Output the [X, Y] coordinate of the center of the cell containing the given text.  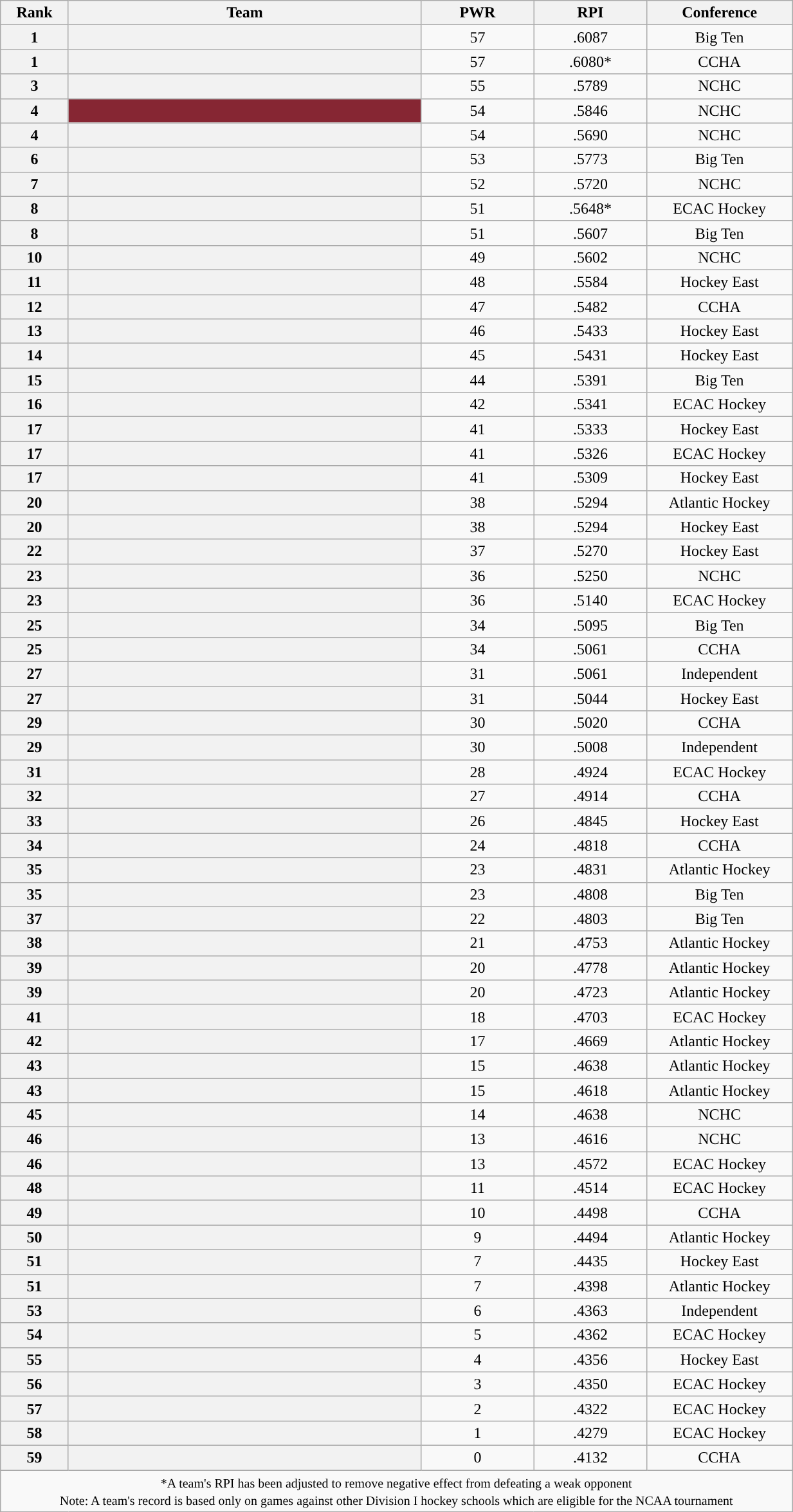
.5341 [590, 405]
.5584 [590, 282]
.4703 [590, 1017]
.4132 [590, 1457]
.4350 [590, 1384]
28 [477, 772]
.5846 [590, 111]
.5333 [590, 429]
.4723 [590, 992]
24 [477, 845]
.6080* [590, 62]
.6087 [590, 37]
.5482 [590, 307]
58 [35, 1433]
9 [477, 1237]
.4616 [590, 1139]
50 [35, 1237]
.5690 [590, 135]
5 [477, 1335]
Rank [35, 13]
.5433 [590, 331]
.4831 [590, 870]
18 [477, 1017]
.5250 [590, 576]
16 [35, 405]
.5020 [590, 723]
.4753 [590, 943]
.5607 [590, 233]
.5309 [590, 478]
.5140 [590, 600]
21 [477, 943]
59 [35, 1457]
.5095 [590, 625]
.5044 [590, 698]
.4818 [590, 845]
56 [35, 1384]
.5270 [590, 551]
.5789 [590, 86]
.4279 [590, 1433]
.5008 [590, 748]
PWR [477, 13]
.4803 [590, 919]
.4363 [590, 1311]
33 [35, 821]
.4778 [590, 968]
.5648* [590, 208]
.5326 [590, 454]
.4808 [590, 894]
.4914 [590, 797]
2 [477, 1408]
.4362 [590, 1335]
44 [477, 380]
.5773 [590, 160]
.4356 [590, 1360]
52 [477, 184]
Conference [720, 13]
Team [244, 13]
47 [477, 307]
.4398 [590, 1286]
RPI [590, 13]
12 [35, 307]
32 [35, 797]
.5431 [590, 356]
.5391 [590, 380]
.4435 [590, 1262]
.5602 [590, 257]
.4618 [590, 1091]
.4494 [590, 1237]
.4669 [590, 1041]
.4498 [590, 1213]
.4572 [590, 1164]
.5720 [590, 184]
.4322 [590, 1408]
.4845 [590, 821]
0 [477, 1457]
.4924 [590, 772]
26 [477, 821]
.4514 [590, 1188]
